Identify which cell holds the provided text, then report its (X, Y) central coordinate. 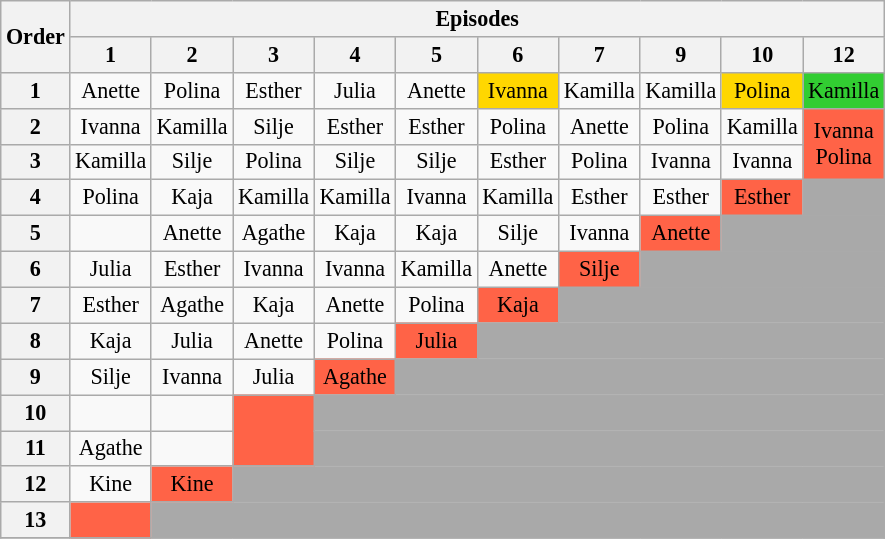
13 (36, 520)
Episodes (477, 18)
Order (36, 36)
11 (36, 448)
8 (36, 341)
IvannaPolina (844, 144)
